From the cell containing the given text, extract its center point as (x, y) coordinate. 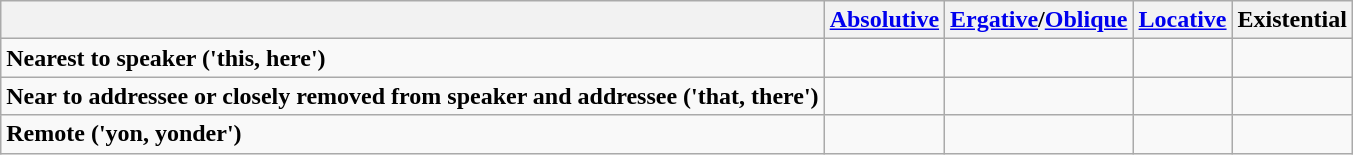
Remote ('yon, yonder') (412, 134)
Existential (1292, 20)
Near to addressee or closely removed from speaker and addressee ('that, there') (412, 96)
Absolutive (884, 20)
Ergative/Oblique (1039, 20)
Nearest to speaker ('this, here') (412, 58)
Locative (1182, 20)
